For the text-containing cell, return its midpoint in [x, y] coordinate format. 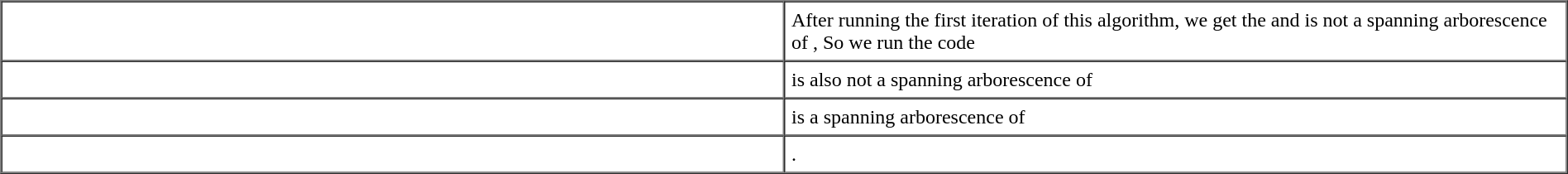
After running the first iteration of this algorithm, we get the and is not a spanning arborescence of , So we run the code [1175, 31]
is a spanning arborescence of [1175, 116]
is also not a spanning arborescence of [1175, 80]
. [1175, 154]
